Scan for the cell matching the given text and deliver its (X, Y) coordinate at center. 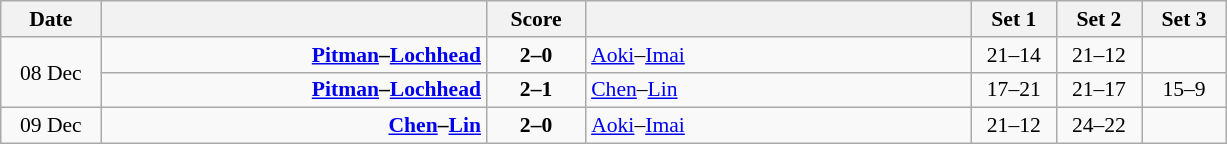
15–9 (1184, 90)
Score (536, 19)
2–1 (536, 90)
Set 1 (1014, 19)
21–14 (1014, 55)
Date (51, 19)
09 Dec (51, 126)
21–17 (1098, 90)
Set 2 (1098, 19)
17–21 (1014, 90)
Set 3 (1184, 19)
24–22 (1098, 126)
08 Dec (51, 72)
